Pinpoint the cell where the given text exists, returning its [X, Y] midpoint coordinate. 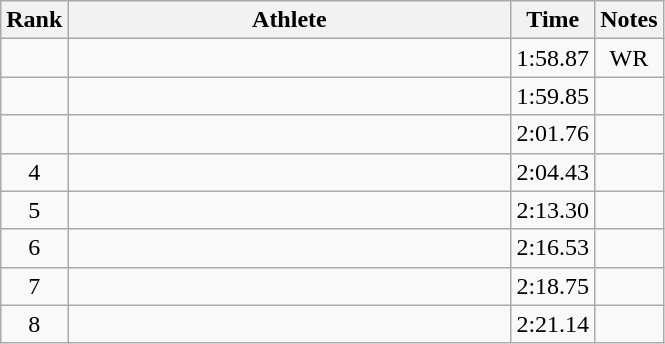
Notes [629, 20]
2:21.14 [553, 324]
1:59.85 [553, 96]
Rank [34, 20]
Athlete [290, 20]
2:13.30 [553, 210]
2:01.76 [553, 134]
2:18.75 [553, 286]
6 [34, 248]
4 [34, 172]
5 [34, 210]
2:04.43 [553, 172]
2:16.53 [553, 248]
Time [553, 20]
1:58.87 [553, 58]
WR [629, 58]
8 [34, 324]
7 [34, 286]
